Provide the (x, y) coordinate of the cell's center where the given text is located.  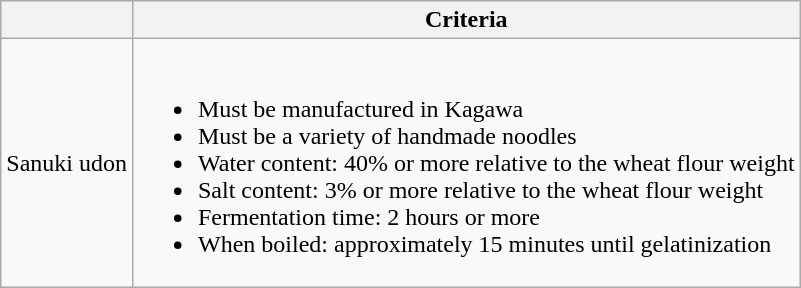
Sanuki udon (67, 163)
Criteria (466, 20)
